Identify which cell holds the provided text, then report its (x, y) central coordinate. 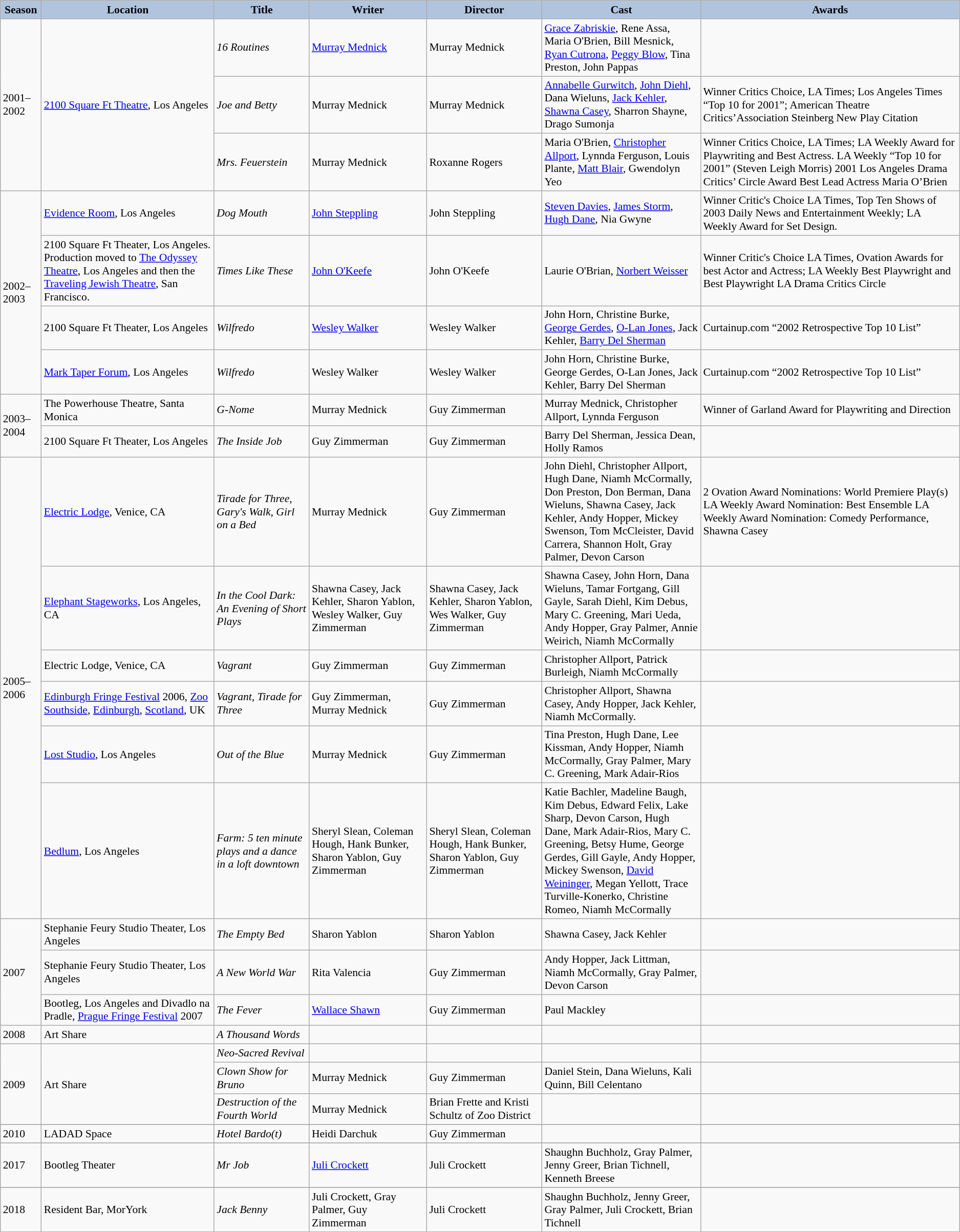
Shaughn Buchholz, Gray Palmer, Jenny Greer, Brian Tichnell, Kenneth Breese (621, 1165)
Mr Job (262, 1165)
Daniel Stein, Dana Wieluns, Kali Quinn, Bill Celentano (621, 1078)
Steven Davies, James Storm, Hugh Dane, Nia Gwyne (621, 213)
Location (128, 10)
Vagrant (262, 665)
Winner Critics Choice, LA Times; Los Angeles Times “Top 10 for 2001”; American Theatre Critics’Association Steinberg New Play Citation (829, 105)
Christopher Allport, Patrick Burleigh, Niamh McCormally (621, 665)
Writer (368, 10)
Dog Mouth (262, 213)
Director (484, 10)
Grace Zabriskie, Rene Assa, Maria O'Brien, Bill Mesnick, Ryan Cutrona, Peggy Blow, Tina Preston, John Pappas (621, 48)
Edinburgh Fringe Festival 2006, Zoo Southside, Edinburgh, Scotland, UK (128, 703)
Winner of Garland Award for Playwriting and Direction (829, 410)
Laurie O'Brian, Norbert Weisser (621, 271)
Bootleg, Los Angeles and Divadlo na Pradle, Prague Fringe Festival 2007 (128, 1010)
Farm: 5 ten minute plays and a dance in a loft downtown (262, 851)
2009 (21, 1085)
The Empty Bed (262, 935)
Guy Zimmerman, Murray Mednick (368, 703)
A Thousand Words (262, 1035)
Evidence Room, Los Angeles (128, 213)
A New World War (262, 972)
Winner Critic's Choice LA Times, Ovation Awards for best Actor and Actress; LA Weekly Best Playwright and Best Playwright LA Drama Critics Circle (829, 271)
Elephant Stageworks, Los Angeles, CA (128, 608)
Maria O'Brien, Christopher Allport, Lynnda Ferguson, Louis Plante, Matt Blair, Gwendolyn Yeo (621, 162)
Paul Mackley (621, 1010)
Wallace Shawn (368, 1010)
Vagrant, Tirade for Three (262, 703)
Neo-Sacred Revival (262, 1053)
The Fever (262, 1010)
Cast (621, 10)
2001–2002 (21, 105)
Resident Bar, MorYork (128, 1210)
Clown Show for Bruno (262, 1078)
2010 (21, 1134)
2100 Square Ft Theater, Los Angeles. Production moved to The Odyssey Theatre, Los Angeles and then the Traveling Jewish Theatre, San Francisco. (128, 271)
Tina Preston, Hugh Dane, Lee Kissman, Andy Hopper, Niamh McCormally, Gray Palmer, Mary C. Greening, Mark Adair-Rios (621, 754)
16 Routines (262, 48)
Christopher Allport, Shawna Casey, Andy Hopper, Jack Kehler, Niamh McCormally. (621, 703)
In the Cool Dark: An Evening of Short Plays (262, 608)
Juli Crockett, Gray Palmer, Guy Zimmerman (368, 1210)
Barry Del Sherman, Jessica Dean, Holly Ramos (621, 441)
Murray Mednick, Christopher Allport, Lynnda Ferguson (621, 410)
Winner Critic's Choice LA Times, Top Ten Shows of 2003 Daily News and Entertainment Weekly; LA Weekly Award for Set Design. (829, 213)
Heidi Darchuk (368, 1134)
Season (21, 10)
Shawna Casey, Jack Kehler, Sharon Yablon, Wesley Walker, Guy Zimmerman (368, 608)
Out of the Blue (262, 754)
Bedlum, Los Angeles (128, 851)
Hotel Bardo(t) (262, 1134)
Joe and Betty (262, 105)
2007 (21, 972)
2002–2003 (21, 293)
2005–2006 (21, 688)
Shawna Casey, Jack Kehler, Sharon Yablon, Wes Walker, Guy Zimmerman (484, 608)
Lost Studio, Los Angeles (128, 754)
Awards (829, 10)
Destruction of the Fourth World (262, 1109)
2017 (21, 1165)
LADAD Space (128, 1134)
The Inside Job (262, 441)
Shaughn Buchholz, Jenny Greer, Gray Palmer, Juli Crockett, Brian Tichnell (621, 1210)
Jack Benny (262, 1210)
Times Like These (262, 271)
Mark Taper Forum, Los Angeles (128, 373)
Andy Hopper, Jack Littman, Niamh McCormally, Gray Palmer, Devon Carson (621, 972)
Rita Valencia (368, 972)
Shawna Casey, Jack Kehler (621, 935)
2018 (21, 1210)
2003–2004 (21, 426)
The Powerhouse Theatre, Santa Monica (128, 410)
G-Nome (262, 410)
Tirade for Three, Gary's Walk, Girl on a Bed (262, 512)
Mrs. Feuerstein (262, 162)
2100 Square Ft Theatre, Los Angeles (128, 105)
Title (262, 10)
Brian Frette and Kristi Schultz of Zoo District (484, 1109)
Annabelle Gurwitch, John Diehl, Dana Wieluns, Jack Kehler, Shawna Casey, Sharron Shayne, Drago Sumonja (621, 105)
Bootleg Theater (128, 1165)
Roxanne Rogers (484, 162)
2008 (21, 1035)
